Return the (x, y) coordinate for the center point of the cell that contains the specified text.  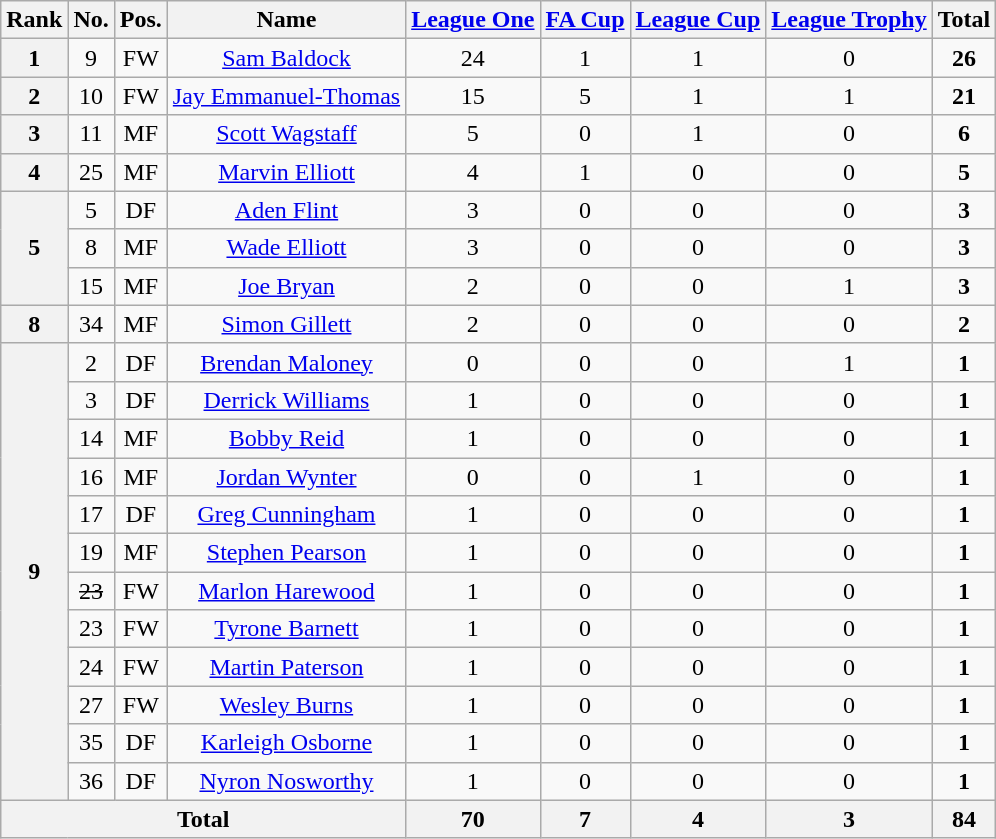
Marlon Harewood (286, 591)
Karleigh Osborne (286, 743)
19 (91, 553)
Wade Elliott (286, 248)
League Cup (698, 20)
Greg Cunningham (286, 515)
Stephen Pearson (286, 553)
84 (964, 819)
21 (964, 96)
6 (964, 134)
Aden Flint (286, 210)
Nyron Nosworthy (286, 781)
36 (91, 781)
Joe Bryan (286, 286)
Scott Wagstaff (286, 134)
17 (91, 515)
Wesley Burns (286, 705)
Tyrone Barnett (286, 629)
14 (91, 438)
34 (91, 324)
10 (91, 96)
11 (91, 134)
Pos. (140, 20)
35 (91, 743)
Jordan Wynter (286, 477)
League Trophy (849, 20)
Rank (34, 20)
Jay Emmanuel-Thomas (286, 96)
70 (473, 819)
Bobby Reid (286, 438)
Marvin Elliott (286, 172)
FA Cup (585, 20)
Name (286, 20)
Sam Baldock (286, 58)
25 (91, 172)
26 (964, 58)
Martin Paterson (286, 667)
Simon Gillett (286, 324)
League One (473, 20)
16 (91, 477)
7 (585, 819)
No. (91, 20)
Derrick Williams (286, 400)
Brendan Maloney (286, 362)
27 (91, 705)
